Search for the cell housing the specified text and yield its [x, y] center coordinate. 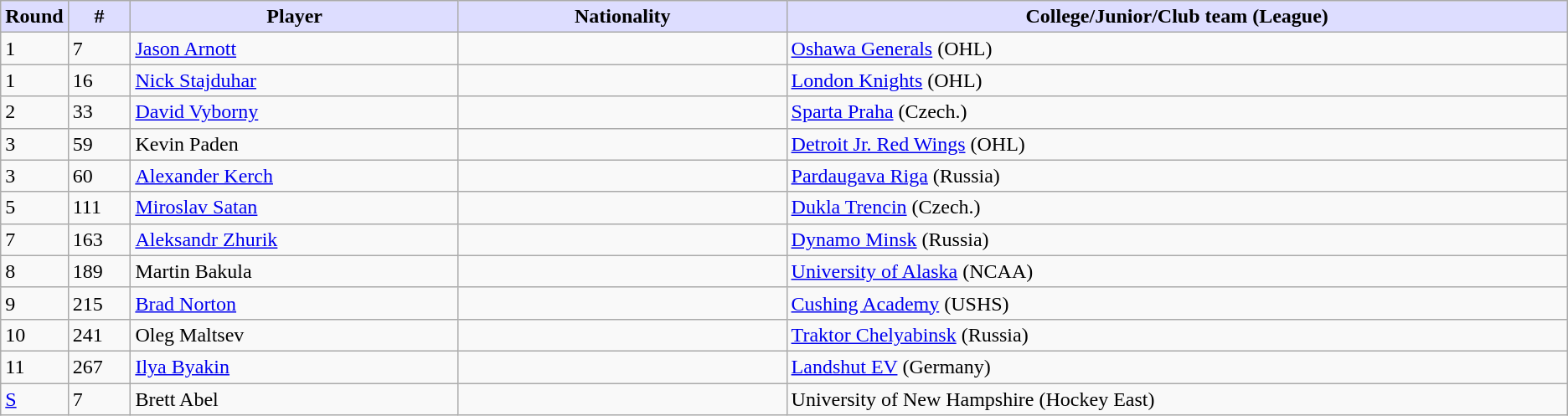
Nick Stajduhar [295, 80]
Landshut EV (Germany) [1177, 367]
Sparta Praha (Czech.) [1177, 112]
Ilya Byakin [295, 367]
189 [99, 271]
11 [34, 367]
Round [34, 17]
10 [34, 335]
Traktor Chelyabinsk (Russia) [1177, 335]
9 [34, 303]
University of Alaska (NCAA) [1177, 271]
S [34, 399]
Miroslav Satan [295, 208]
University of New Hampshire (Hockey East) [1177, 399]
241 [99, 335]
Kevin Paden [295, 144]
Pardaugava Riga (Russia) [1177, 176]
College/Junior/Club team (League) [1177, 17]
Martin Bakula [295, 271]
Player [295, 17]
8 [34, 271]
111 [99, 208]
# [99, 17]
2 [34, 112]
Dukla Trencin (Czech.) [1177, 208]
60 [99, 176]
Aleksandr Zhurik [295, 239]
Jason Arnott [295, 49]
Oleg Maltsev [295, 335]
Brett Abel [295, 399]
59 [99, 144]
215 [99, 303]
Dynamo Minsk (Russia) [1177, 239]
London Knights (OHL) [1177, 80]
Nationality [622, 17]
Detroit Jr. Red Wings (OHL) [1177, 144]
Cushing Academy (USHS) [1177, 303]
5 [34, 208]
Brad Norton [295, 303]
Alexander Kerch [295, 176]
267 [99, 367]
David Vyborny [295, 112]
33 [99, 112]
Oshawa Generals (OHL) [1177, 49]
163 [99, 239]
16 [99, 80]
